Find where the given text appears and provide that cell's center as [X, Y] coordinate. 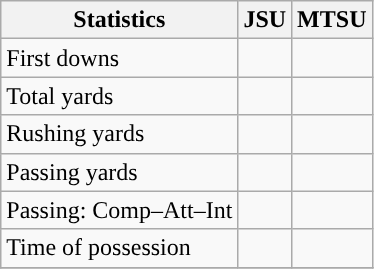
Passing yards [120, 172]
JSU [265, 20]
Statistics [120, 20]
Total yards [120, 96]
MTSU [332, 20]
Rushing yards [120, 134]
Time of possession [120, 248]
First downs [120, 58]
Passing: Comp–Att–Int [120, 210]
